Output the (X, Y) coordinate of the center of the cell containing the given text.  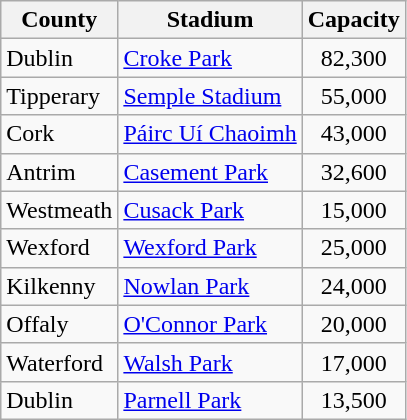
15,000 (354, 210)
Páirc Uí Chaoimh (210, 134)
Casement Park (210, 172)
Kilkenny (60, 286)
Cusack Park (210, 210)
20,000 (354, 324)
Nowlan Park (210, 286)
Walsh Park (210, 362)
Offaly (60, 324)
13,500 (354, 400)
Wexford (60, 248)
24,000 (354, 286)
Tipperary (60, 96)
Stadium (210, 20)
Croke Park (210, 58)
O'Connor Park (210, 324)
Cork (60, 134)
Antrim (60, 172)
Semple Stadium (210, 96)
55,000 (354, 96)
17,000 (354, 362)
32,600 (354, 172)
Westmeath (60, 210)
Capacity (354, 20)
County (60, 20)
Wexford Park (210, 248)
25,000 (354, 248)
Waterford (60, 362)
82,300 (354, 58)
43,000 (354, 134)
Parnell Park (210, 400)
